Find where the given text appears and provide that cell's center as [X, Y] coordinate. 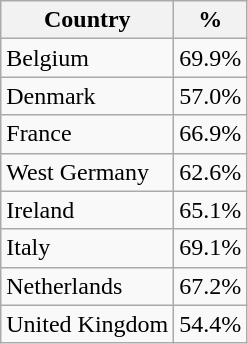
West Germany [88, 172]
France [88, 134]
Italy [88, 248]
54.4% [210, 324]
Belgium [88, 58]
Ireland [88, 210]
67.2% [210, 286]
69.1% [210, 248]
Netherlands [88, 286]
57.0% [210, 96]
Denmark [88, 96]
69.9% [210, 58]
66.9% [210, 134]
Country [88, 20]
62.6% [210, 172]
65.1% [210, 210]
% [210, 20]
United Kingdom [88, 324]
